Capture the cell that displays the provided text and extract its [x, y] central coordinate. 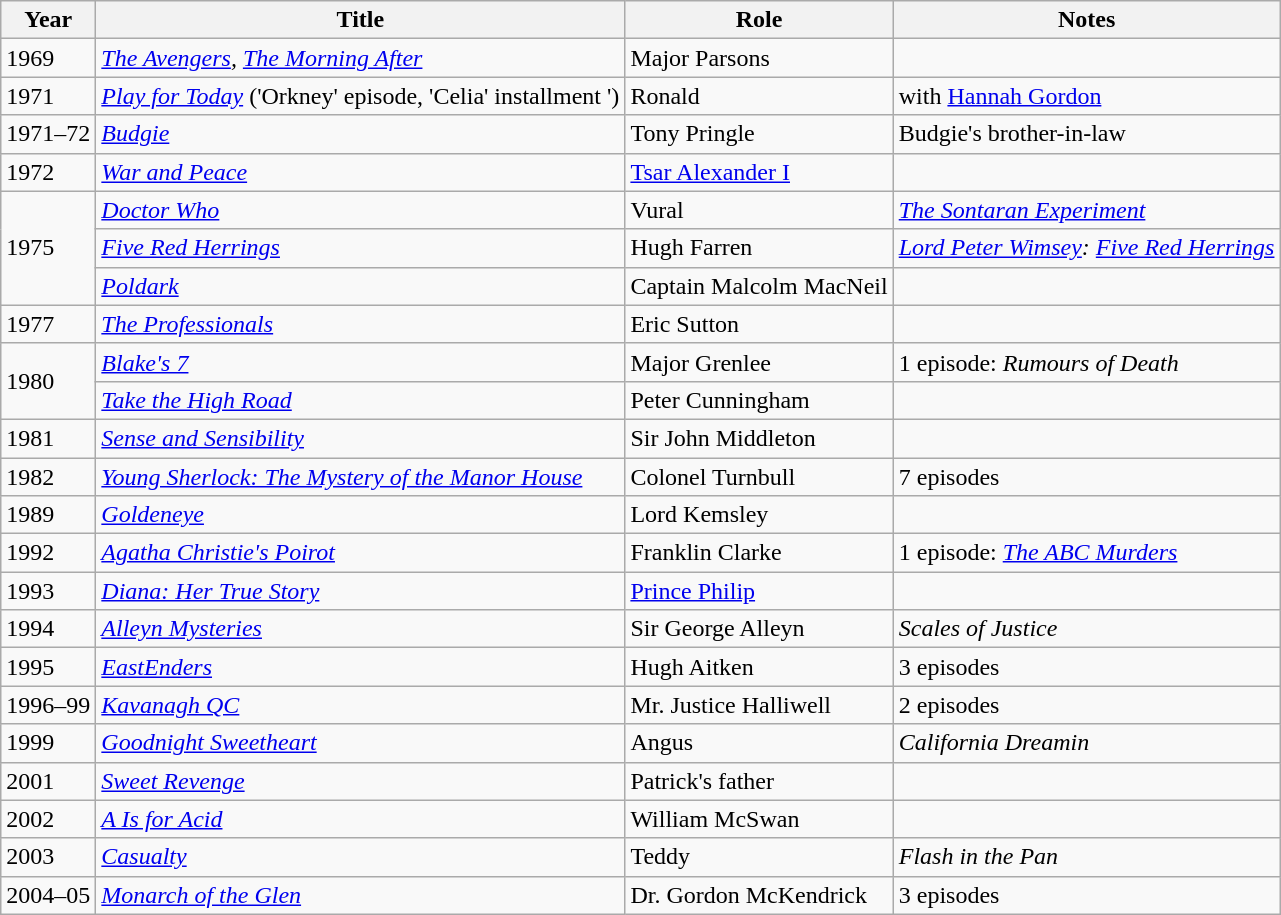
Eric Sutton [759, 324]
Sense and Sensibility [360, 438]
A Is for Acid [360, 819]
Flash in the Pan [1086, 857]
Peter Cunningham [759, 400]
Alleyn Mysteries [360, 629]
Scales of Justice [1086, 629]
Patrick's father [759, 781]
The Avengers, The Morning After [360, 58]
Agatha Christie's Poirot [360, 553]
Title [360, 20]
Role [759, 20]
1981 [48, 438]
1971 [48, 96]
Captain Malcolm MacNeil [759, 286]
Sir John Middleton [759, 438]
2004–05 [48, 895]
1 episode: Rumours of Death [1086, 362]
Hugh Farren [759, 248]
Lord Kemsley [759, 515]
1993 [48, 591]
Goldeneye [360, 515]
1989 [48, 515]
Poldark [360, 286]
Lord Peter Wimsey: Five Red Herrings [1086, 248]
1969 [48, 58]
Monarch of the Glen [360, 895]
1972 [48, 172]
Major Grenlee [759, 362]
with Hannah Gordon [1086, 96]
2 episodes [1086, 705]
2001 [48, 781]
2003 [48, 857]
Sir George Alleyn [759, 629]
Ronald [759, 96]
Budgie's brother-in-law [1086, 134]
Vural [759, 210]
William McSwan [759, 819]
1980 [48, 381]
Colonel Turnbull [759, 477]
Blake's 7 [360, 362]
1982 [48, 477]
Angus [759, 743]
Goodnight Sweetheart [360, 743]
1 episode: The ABC Murders [1086, 553]
Play for Today ('Orkney' episode, 'Celia' installment ') [360, 96]
The Professionals [360, 324]
EastEnders [360, 667]
California Dreamin [1086, 743]
1977 [48, 324]
The Sontaran Experiment [1086, 210]
Dr. Gordon McKendrick [759, 895]
Teddy [759, 857]
7 episodes [1086, 477]
1996–99 [48, 705]
2002 [48, 819]
Year [48, 20]
1992 [48, 553]
Sweet Revenge [360, 781]
Budgie [360, 134]
Major Parsons [759, 58]
Five Red Herrings [360, 248]
1994 [48, 629]
1999 [48, 743]
1971–72 [48, 134]
Casualty [360, 857]
1995 [48, 667]
Young Sherlock: The Mystery of the Manor House [360, 477]
Franklin Clarke [759, 553]
Prince Philip [759, 591]
War and Peace [360, 172]
Mr. Justice Halliwell [759, 705]
1975 [48, 248]
Doctor Who [360, 210]
Tsar Alexander I [759, 172]
Kavanagh QC [360, 705]
Tony Pringle [759, 134]
Diana: Her True Story [360, 591]
Notes [1086, 20]
Take the High Road [360, 400]
Hugh Aitken [759, 667]
